Pinpoint the cell where the given text exists, returning its [x, y] midpoint coordinate. 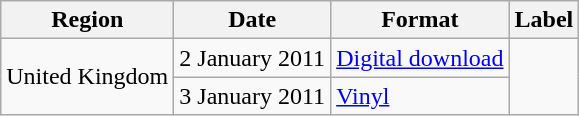
Format [420, 20]
United Kingdom [88, 77]
3 January 2011 [252, 96]
Region [88, 20]
Label [544, 20]
2 January 2011 [252, 58]
Date [252, 20]
Digital download [420, 58]
Vinyl [420, 96]
